Return (X, Y) of the center of cell containing provided text 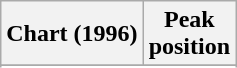
Chart (1996) (72, 34)
Peakposition (189, 34)
